Capture the cell that displays the provided text and extract its (X, Y) central coordinate. 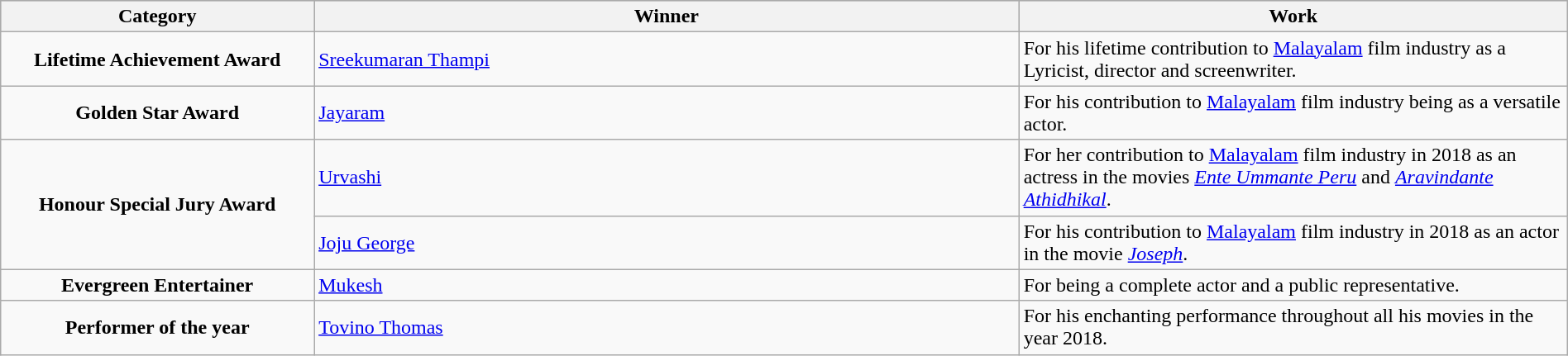
Performer of the year (157, 327)
For his contribution to Malayalam film industry being as a versatile actor. (1293, 112)
For his contribution to Malayalam film industry in 2018 as an actor in the movie Joseph. (1293, 243)
For his lifetime contribution to Malayalam film industry as a Lyricist, director and screenwriter. (1293, 59)
Winner (667, 17)
Work (1293, 17)
Jayaram (667, 112)
Evergreen Entertainer (157, 285)
Joju George (667, 243)
For being a complete actor and a public representative. (1293, 285)
For his enchanting performance throughout all his movies in the year 2018. (1293, 327)
Urvashi (667, 178)
Category (157, 17)
Sreekumaran Thampi (667, 59)
Mukesh (667, 285)
Honour Special Jury Award (157, 205)
Tovino Thomas (667, 327)
Golden Star Award (157, 112)
Lifetime Achievement Award (157, 59)
For her contribution to Malayalam film industry in 2018 as an actress in the movies Ente Ummante Peru and Aravindante Athidhikal. (1293, 178)
